Identify which cell holds the provided text, then report its (x, y) central coordinate. 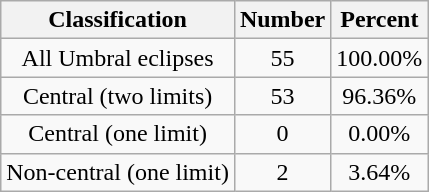
100.00% (380, 58)
53 (282, 96)
0 (282, 134)
2 (282, 172)
Percent (380, 20)
Central (two limits) (118, 96)
Number (282, 20)
96.36% (380, 96)
55 (282, 58)
3.64% (380, 172)
Classification (118, 20)
0.00% (380, 134)
All Umbral eclipses (118, 58)
Central (one limit) (118, 134)
Non-central (one limit) (118, 172)
